Find where the given text appears and provide that cell's center as (x, y) coordinate. 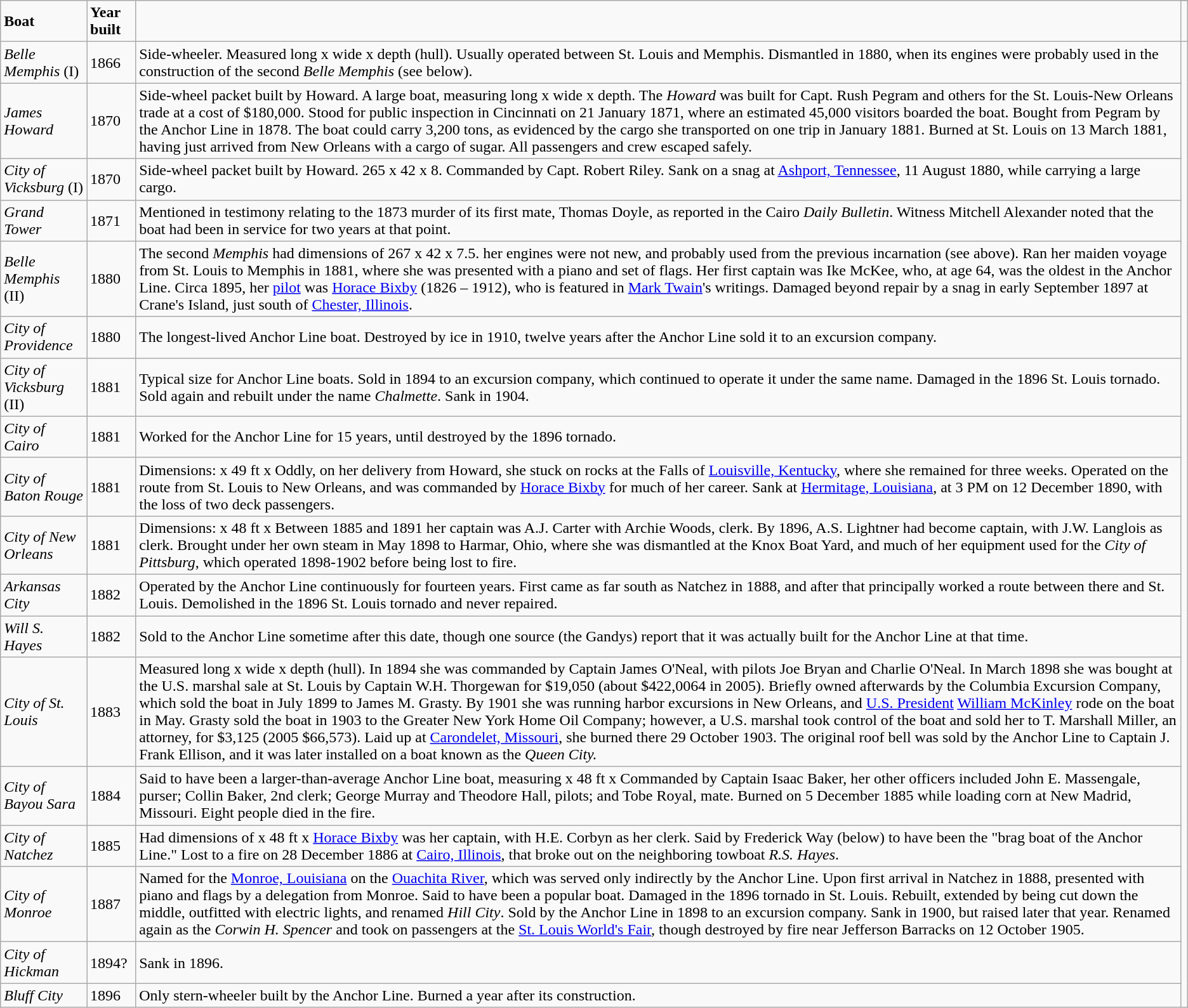
Boat (44, 22)
Arkansas City (44, 595)
1894? (112, 963)
Only stern-wheeler built by the Anchor Line. Burned a year after its construction. (658, 995)
City of Bayou Sara (44, 796)
Bluff City (44, 995)
City of Hickman (44, 963)
Grand Tower (44, 221)
City of Monroe (44, 905)
City of Cairo (44, 436)
Year built (112, 22)
Sank in 1896. (658, 963)
1887 (112, 905)
Will S. Hayes (44, 636)
1896 (112, 995)
Sold to the Anchor Line sometime after this date, though one source (the Gandys) report that it was actually built for the Anchor Line at that time. (658, 636)
Belle Memphis (II) (44, 279)
City of Baton Rouge (44, 487)
City of Vicksburg (II) (44, 387)
1885 (112, 846)
The longest-lived Anchor Line boat. Destroyed by ice in 1910, twelve years after the Anchor Line sold it to an excursion company. (658, 337)
City of St. Louis (44, 712)
City of Natchez (44, 846)
1883 (112, 712)
Worked for the Anchor Line for 15 years, until destroyed by the 1896 tornado. (658, 436)
Belle Memphis (I) (44, 62)
City of New Orleans (44, 545)
1884 (112, 796)
1871 (112, 221)
City of Vicksburg (I) (44, 179)
James Howard (44, 121)
City of Providence (44, 337)
1866 (112, 62)
